Scan for the cell matching the given text and deliver its [X, Y] coordinate at center. 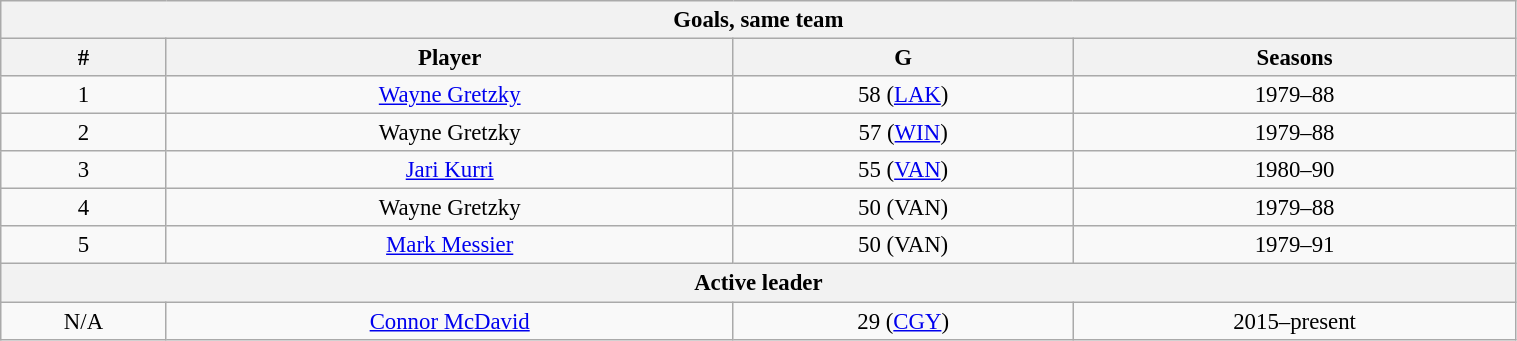
1980–90 [1294, 170]
58 (LAK) [903, 95]
1 [84, 95]
2015–present [1294, 321]
Jari Kurri [450, 170]
N/A [84, 321]
Mark Messier [450, 245]
Goals, same team [758, 20]
Player [450, 58]
57 (WIN) [903, 133]
G [903, 58]
Seasons [1294, 58]
1979–91 [1294, 245]
55 (VAN) [903, 170]
3 [84, 170]
Active leader [758, 283]
2 [84, 133]
Connor McDavid [450, 321]
29 (CGY) [903, 321]
4 [84, 208]
5 [84, 245]
# [84, 58]
